Locate the cell with the specified text and output its [x, y] center coordinate. 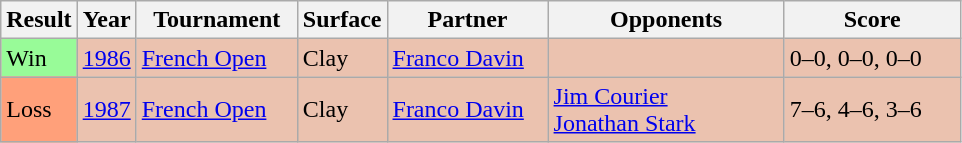
Opponents [666, 20]
Jim Courier Jonathan Stark [666, 110]
Tournament [216, 20]
0–0, 0–0, 0–0 [872, 58]
Win [39, 58]
Year [106, 20]
Score [872, 20]
1987 [106, 110]
Partner [468, 20]
1986 [106, 58]
7–6, 4–6, 3–6 [872, 110]
Loss [39, 110]
Result [39, 20]
Surface [342, 20]
